Scan for the cell matching the given text and deliver its (x, y) coordinate at center. 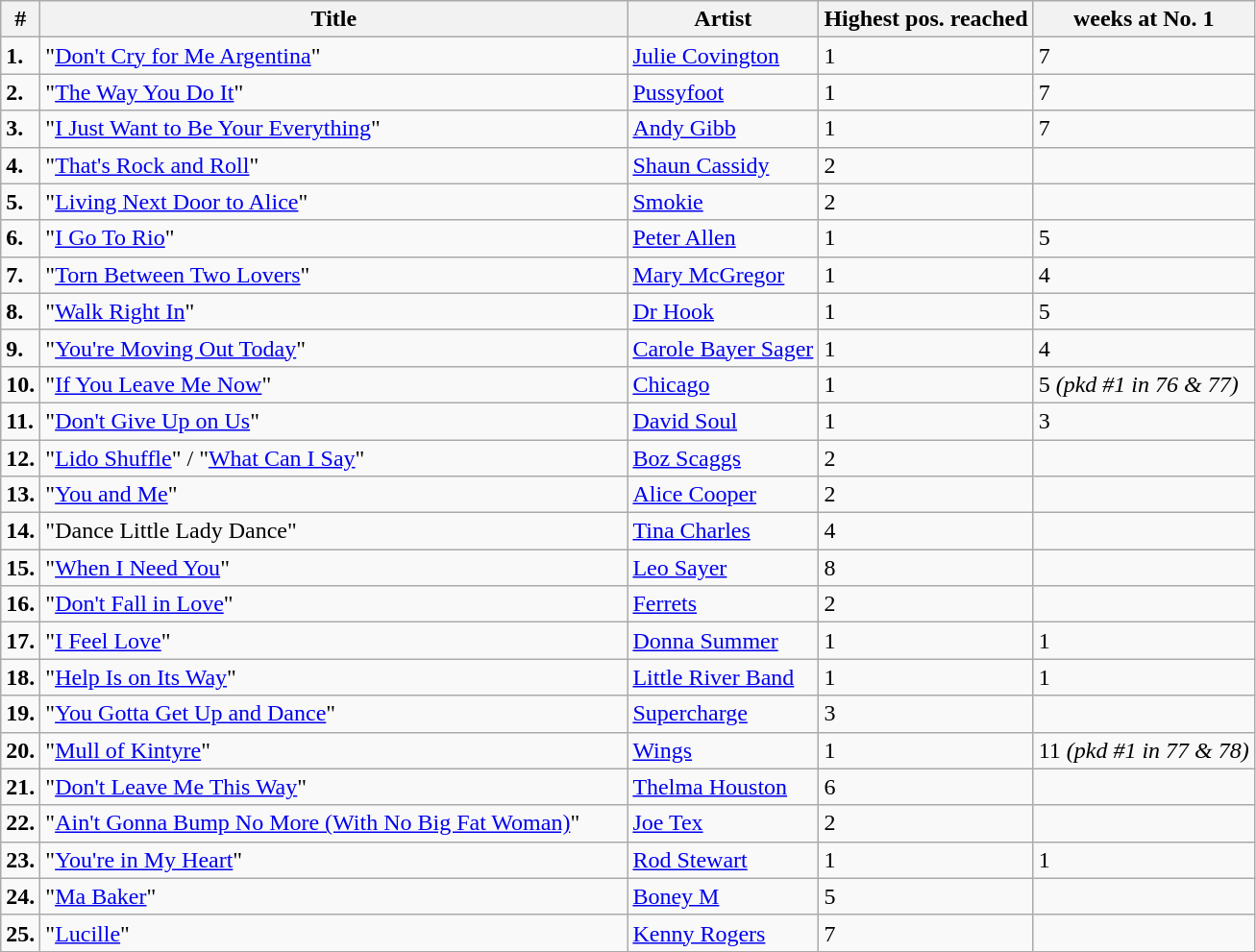
23. (21, 860)
Highest pos. reached (926, 19)
18. (21, 677)
Chicago (723, 384)
Boz Scaggs (723, 458)
7. (21, 275)
4. (21, 165)
12. (21, 458)
3. (21, 129)
11 (pkd #1 in 77 & 78) (1144, 750)
"Torn Between Two Lovers" (334, 275)
6. (21, 238)
"Don't Give Up on Us" (334, 421)
13. (21, 495)
Peter Allen (723, 238)
"Help Is on Its Way" (334, 677)
"Don't Fall in Love" (334, 604)
8. (21, 311)
6 (926, 787)
"You and Me" (334, 495)
"You're Moving Out Today" (334, 348)
Ferrets (723, 604)
10. (21, 384)
Pussyfoot (723, 92)
Leo Sayer (723, 568)
5 (pkd #1 in 76 & 77) (1144, 384)
Shaun Cassidy (723, 165)
22. (21, 823)
Kenny Rogers (723, 933)
# (21, 19)
"If You Leave Me Now" (334, 384)
Dr Hook (723, 311)
Thelma Houston (723, 787)
"Ma Baker" (334, 896)
"Lucille" (334, 933)
Donna Summer (723, 641)
Smokie (723, 202)
Artist (723, 19)
"When I Need You" (334, 568)
"Walk Right In" (334, 311)
25. (21, 933)
20. (21, 750)
"I Feel Love" (334, 641)
"You Gotta Get Up and Dance" (334, 714)
Julie Covington (723, 56)
"Don't Cry for Me Argentina" (334, 56)
17. (21, 641)
"That's Rock and Roll" (334, 165)
14. (21, 531)
"You're in My Heart" (334, 860)
11. (21, 421)
16. (21, 604)
15. (21, 568)
"Lido Shuffle" / "What Can I Say" (334, 458)
21. (21, 787)
Wings (723, 750)
"I Go To Rio" (334, 238)
Little River Band (723, 677)
"Dance Little Lady Dance" (334, 531)
19. (21, 714)
"Ain't Gonna Bump No More (With No Big Fat Woman)" (334, 823)
Supercharge (723, 714)
8 (926, 568)
Mary McGregor (723, 275)
"I Just Want to Be Your Everything" (334, 129)
Joe Tex (723, 823)
Tina Charles (723, 531)
1. (21, 56)
weeks at No. 1 (1144, 19)
David Soul (723, 421)
2. (21, 92)
"The Way You Do It" (334, 92)
Carole Bayer Sager (723, 348)
"Don't Leave Me This Way" (334, 787)
Boney M (723, 896)
"Mull of Kintyre" (334, 750)
Title (334, 19)
"Living Next Door to Alice" (334, 202)
24. (21, 896)
Rod Stewart (723, 860)
Alice Cooper (723, 495)
9. (21, 348)
Andy Gibb (723, 129)
5. (21, 202)
